Determine the [x, y] coordinate at the center of the cell enclosing the given text.  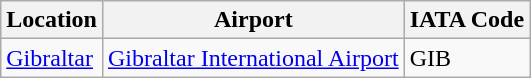
GIB [467, 58]
Airport [253, 20]
Location [52, 20]
Gibraltar International Airport [253, 58]
IATA Code [467, 20]
Gibraltar [52, 58]
